Search for the cell housing the specified text and yield its (x, y) center coordinate. 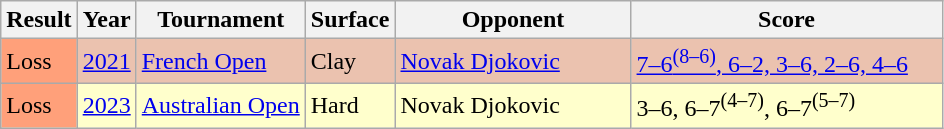
Australian Open (220, 106)
Clay (350, 62)
2021 (106, 62)
7–6(8–6), 6–2, 3–6, 2–6, 4–6 (786, 62)
Result (39, 20)
Opponent (513, 20)
French Open (220, 62)
2023 (106, 106)
Score (786, 20)
Year (106, 20)
3–6, 6–7(4–7), 6–7(5–7) (786, 106)
Hard (350, 106)
Tournament (220, 20)
Surface (350, 20)
